Search for the cell housing the specified text and yield its [X, Y] center coordinate. 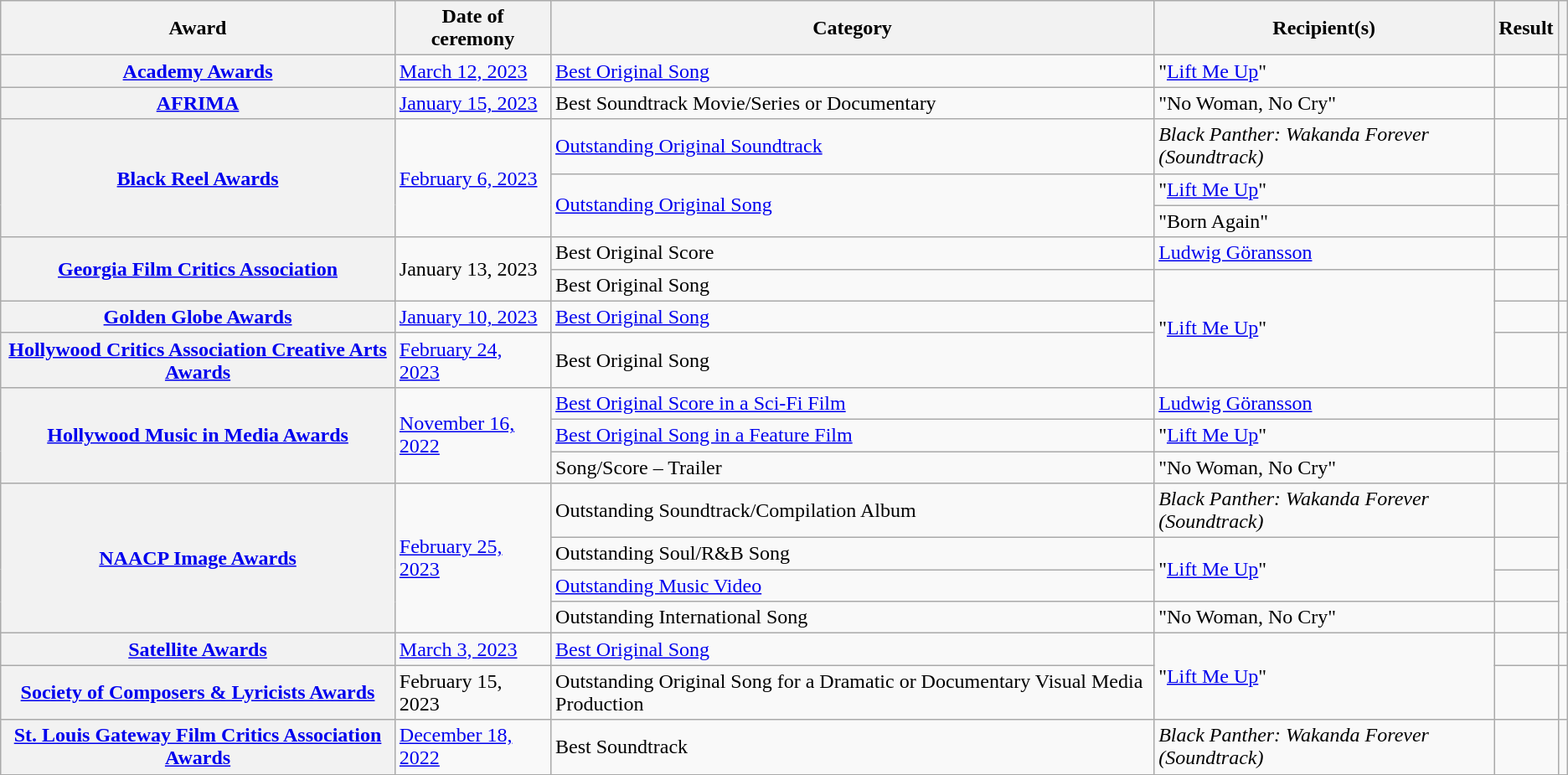
December 18, 2022 [472, 747]
Satellite Awards [198, 649]
Black Reel Awards [198, 178]
AFRIMA [198, 103]
"Born Again" [1324, 221]
Outstanding Original Song for a Dramatic or Documentary Visual Media Production [853, 692]
January 15, 2023 [472, 103]
Outstanding Original Soundtrack [853, 146]
February 25, 2023 [472, 558]
Song/Score – Trailer [853, 467]
February 24, 2023 [472, 360]
Hollywood Critics Association Creative Arts Awards [198, 360]
Best Original Score in a Sci-Fi Film [853, 403]
March 12, 2023 [472, 71]
Society of Composers & Lyricists Awards [198, 692]
Golden Globe Awards [198, 317]
Best Soundtrack Movie/Series or Documentary [853, 103]
Academy Awards [198, 71]
Hollywood Music in Media Awards [198, 435]
Outstanding Music Video [853, 586]
Outstanding Soundtrack/Compilation Album [853, 511]
Outstanding Soul/R&B Song [853, 554]
St. Louis Gateway Film Critics Association Awards [198, 747]
Award [198, 28]
November 16, 2022 [472, 435]
NAACP Image Awards [198, 558]
Recipient(s) [1324, 28]
February 15, 2023 [472, 692]
Category [853, 28]
February 6, 2023 [472, 178]
Best Original Song in a Feature Film [853, 435]
Best Original Score [853, 253]
Outstanding Original Song [853, 205]
Best Soundtrack [853, 747]
March 3, 2023 [472, 649]
January 13, 2023 [472, 269]
Georgia Film Critics Association [198, 269]
Result [1526, 28]
Date of ceremony [472, 28]
January 10, 2023 [472, 317]
Outstanding International Song [853, 617]
